Extract the [X, Y] coordinate from the center of the cell holding the provided text.  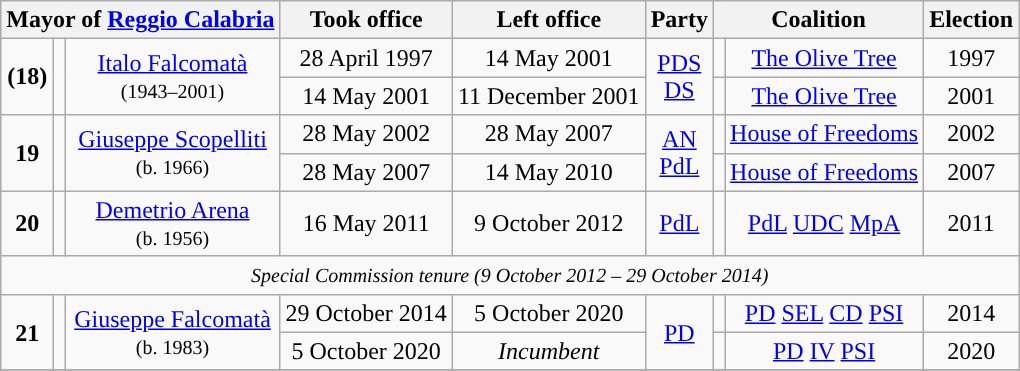
Italo Falcomatà(1943–2001) [172, 77]
2002 [972, 134]
29 October 2014 [366, 313]
Party [679, 20]
PD IV PSI [824, 351]
PD SEL CD PSI [824, 313]
2014 [972, 313]
20 [28, 224]
(18) [28, 77]
Mayor of Reggio Calabria [140, 20]
2020 [972, 351]
Election [972, 20]
Left office [548, 20]
Incumbent [548, 351]
28 April 1997 [366, 58]
28 May 2002 [366, 134]
14 May 2010 [548, 172]
Coalition [819, 20]
2001 [972, 96]
19 [28, 153]
Demetrio Arena(b. 1956) [172, 224]
1997 [972, 58]
9 October 2012 [548, 224]
PDS DS [679, 77]
16 May 2011 [366, 224]
2007 [972, 172]
Special Commission tenure (9 October 2012 – 29 October 2014) [510, 275]
Giuseppe Falcomatà(b. 1983) [172, 332]
PD [679, 332]
PdL [679, 224]
2011 [972, 224]
21 [28, 332]
ANPdL [679, 153]
PdL UDC MpA [824, 224]
11 December 2001 [548, 96]
Took office [366, 20]
Giuseppe Scopelliti(b. 1966) [172, 153]
